Locate the cell with the specified text and output its [x, y] center coordinate. 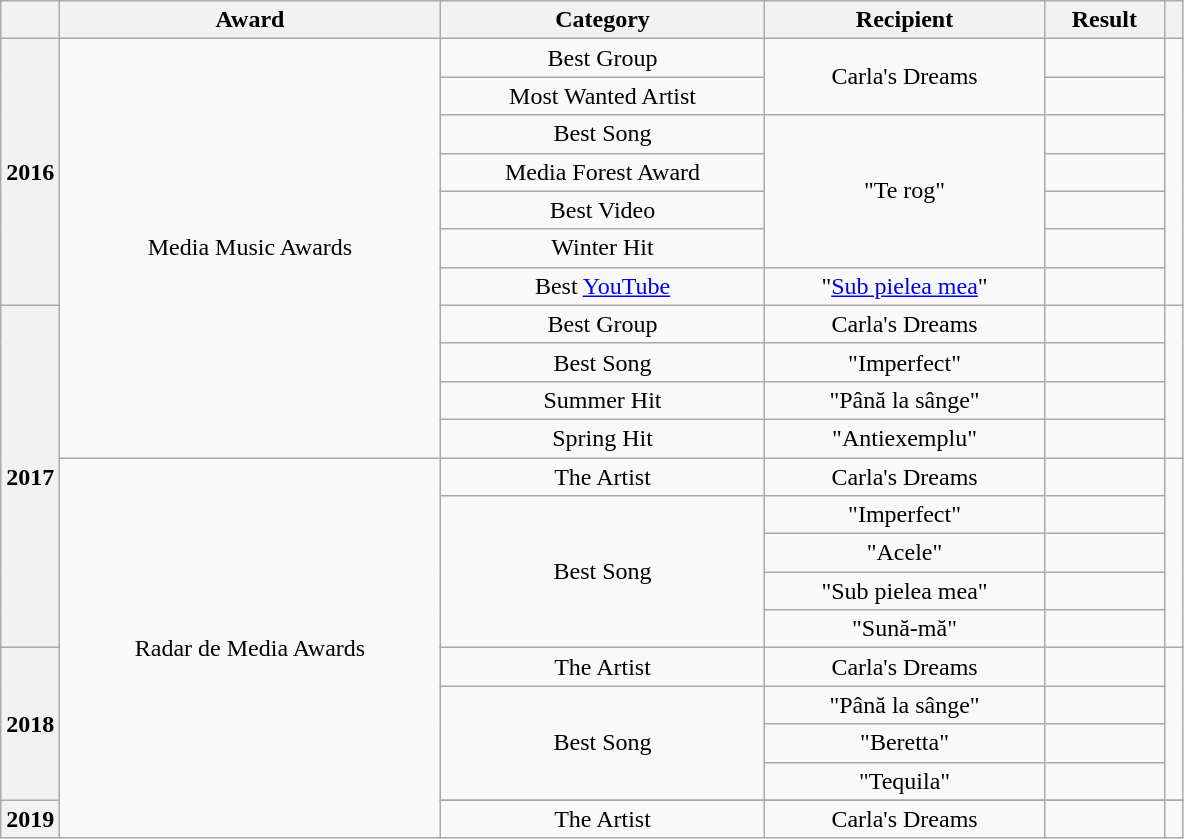
"Acele" [904, 553]
Most Wanted Artist [602, 96]
Summer Hit [602, 400]
Best Video [602, 210]
"Te rog" [904, 191]
Award [250, 20]
Best YouTube [602, 286]
2017 [30, 476]
2018 [30, 724]
"Beretta" [904, 743]
"Tequila" [904, 781]
Media Forest Award [602, 172]
Radar de Media Awards [250, 648]
2019 [30, 819]
2016 [30, 172]
Result [1104, 20]
Spring Hit [602, 438]
Recipient [904, 20]
Winter Hit [602, 248]
Media Music Awards [250, 248]
"Sună-mă" [904, 629]
Category [602, 20]
"Antiexemplu" [904, 438]
